Search for the cell housing the specified text and yield its [X, Y] center coordinate. 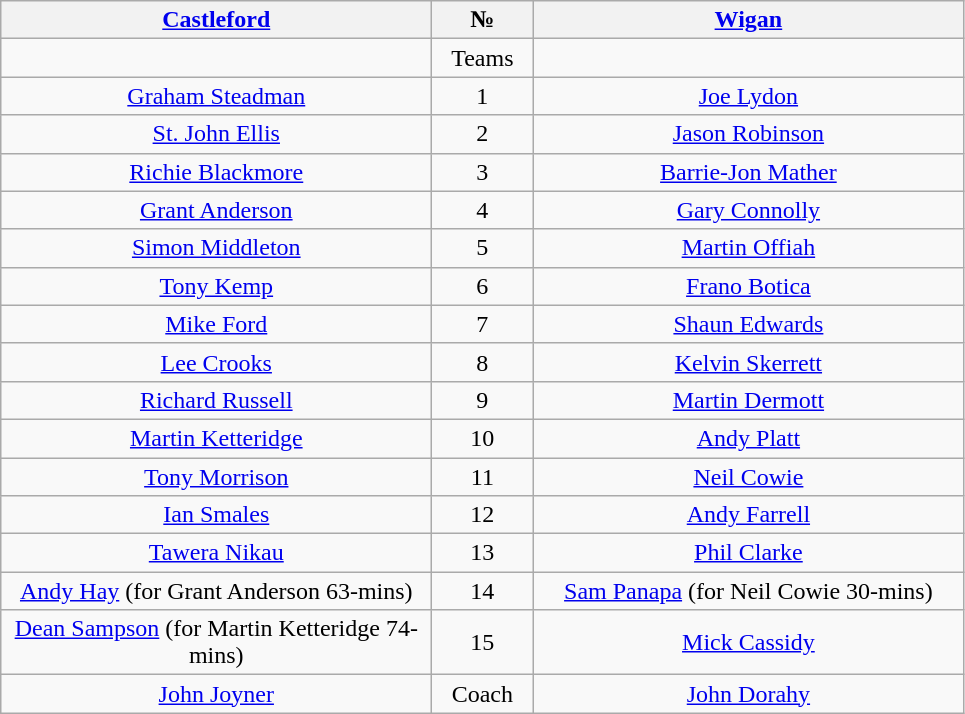
Simon Middleton [216, 248]
12 [482, 515]
Mick Cassidy [748, 642]
Martin Dermott [748, 400]
Jason Robinson [748, 134]
Tony Morrison [216, 477]
Richard Russell [216, 400]
6 [482, 286]
Wigan [748, 20]
Richie Blackmore [216, 172]
Sam Panapa (for Neil Cowie 30-mins) [748, 591]
11 [482, 477]
Grant Anderson [216, 210]
2 [482, 134]
St. John Ellis [216, 134]
Mike Ford [216, 324]
4 [482, 210]
Andy Farrell [748, 515]
Barrie-Jon Mather [748, 172]
Martin Offiah [748, 248]
Lee Crooks [216, 362]
Neil Cowie [748, 477]
Tawera Nikau [216, 553]
7 [482, 324]
Gary Connolly [748, 210]
15 [482, 642]
14 [482, 591]
Castleford [216, 20]
Dean Sampson (for Martin Ketteridge 74-mins) [216, 642]
John Dorahy [748, 694]
Coach [482, 694]
Ian Smales [216, 515]
Joe Lydon [748, 96]
Andy Hay (for Grant Anderson 63-mins) [216, 591]
5 [482, 248]
9 [482, 400]
Kelvin Skerrett [748, 362]
8 [482, 362]
Martin Ketteridge [216, 438]
Tony Kemp [216, 286]
13 [482, 553]
Frano Botica [748, 286]
Andy Platt [748, 438]
Graham Steadman [216, 96]
10 [482, 438]
Phil Clarke [748, 553]
John Joyner [216, 694]
3 [482, 172]
Shaun Edwards [748, 324]
№ [482, 20]
Teams [482, 58]
1 [482, 96]
